Provide the [X, Y] coordinate of the cell's center where the given text is located.  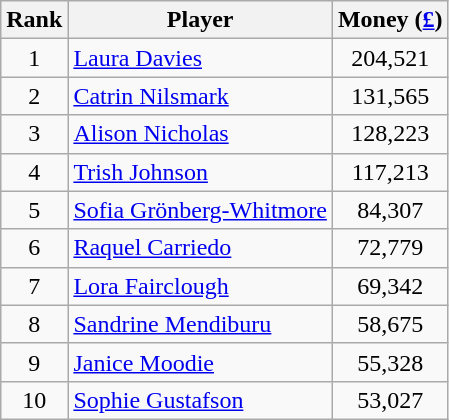
55,328 [390, 362]
5 [34, 210]
4 [34, 172]
7 [34, 286]
3 [34, 134]
84,307 [390, 210]
Raquel Carriedo [200, 248]
9 [34, 362]
117,213 [390, 172]
Money (£) [390, 20]
Sophie Gustafson [200, 400]
Rank [34, 20]
1 [34, 58]
2 [34, 96]
Laura Davies [200, 58]
Sofia Grönberg-Whitmore [200, 210]
Player [200, 20]
8 [34, 324]
69,342 [390, 286]
58,675 [390, 324]
53,027 [390, 400]
Trish Johnson [200, 172]
Janice Moodie [200, 362]
204,521 [390, 58]
10 [34, 400]
Catrin Nilsmark [200, 96]
Alison Nicholas [200, 134]
131,565 [390, 96]
128,223 [390, 134]
Sandrine Mendiburu [200, 324]
6 [34, 248]
72,779 [390, 248]
Lora Fairclough [200, 286]
